Locate the cell with the specified text and output its [x, y] center coordinate. 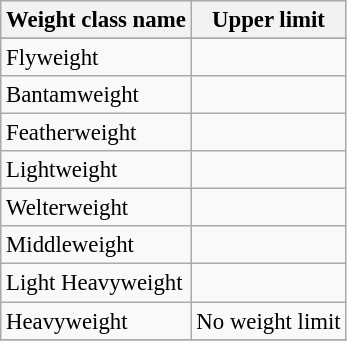
Upper limit [268, 20]
Featherweight [96, 133]
Light Heavyweight [96, 283]
Heavyweight [96, 321]
Middleweight [96, 245]
Welterweight [96, 208]
No weight limit [268, 321]
Weight class name [96, 20]
Bantamweight [96, 95]
Flyweight [96, 58]
Lightweight [96, 170]
